Capture the cell that displays the provided text and extract its (X, Y) central coordinate. 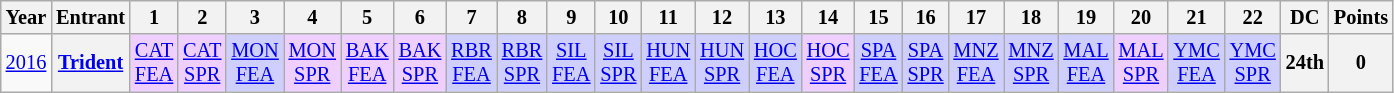
13 (776, 17)
4 (312, 17)
14 (828, 17)
9 (571, 17)
YMCSPR (1253, 63)
RBRSPR (522, 63)
15 (878, 17)
MONFEA (254, 63)
10 (618, 17)
MNZFEA (976, 63)
BAKFEA (368, 63)
DC (1305, 17)
Entrant (90, 17)
20 (1140, 17)
YMCFEA (1196, 63)
BAKSPR (420, 63)
2016 (26, 63)
HOCSPR (828, 63)
MNZSPR (1032, 63)
SILSPR (618, 63)
CATSPR (202, 63)
22 (1253, 17)
1 (154, 17)
HUNSPR (722, 63)
MALSPR (1140, 63)
CATFEA (154, 63)
17 (976, 17)
RBRFEA (471, 63)
SPAFEA (878, 63)
Trident (90, 63)
12 (722, 17)
Points (1361, 17)
16 (926, 17)
8 (522, 17)
HUNFEA (668, 63)
19 (1086, 17)
2 (202, 17)
21 (1196, 17)
MONSPR (312, 63)
Year (26, 17)
MALFEA (1086, 63)
7 (471, 17)
SPASPR (926, 63)
0 (1361, 63)
SILFEA (571, 63)
18 (1032, 17)
3 (254, 17)
11 (668, 17)
5 (368, 17)
24th (1305, 63)
HOCFEA (776, 63)
6 (420, 17)
